Scan for the cell matching the given text and deliver its [x, y] coordinate at center. 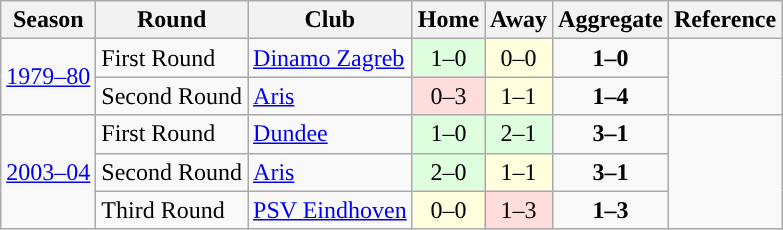
2003–04 [48, 172]
Away [519, 20]
Reference [724, 20]
2–0 [448, 172]
Season [48, 20]
Dinamo Zagreb [330, 58]
Round [172, 20]
1–4 [611, 96]
0–3 [448, 96]
Dundee [330, 134]
Club [330, 20]
2–1 [519, 134]
Aggregate [611, 20]
Home [448, 20]
PSV Eindhoven [330, 210]
1979–80 [48, 77]
Third Round [172, 210]
